Find where the given text appears and provide that cell's center as [x, y] coordinate. 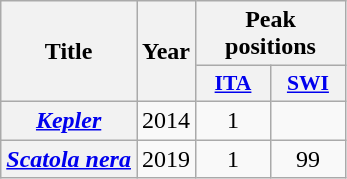
Year [166, 52]
2014 [166, 120]
2019 [166, 159]
Peak positions [271, 34]
SWI [308, 84]
ITA [234, 84]
99 [308, 159]
Kepler [69, 120]
Scatola nera [69, 159]
Title [69, 52]
